Identify which cell holds the provided text, then report its (x, y) central coordinate. 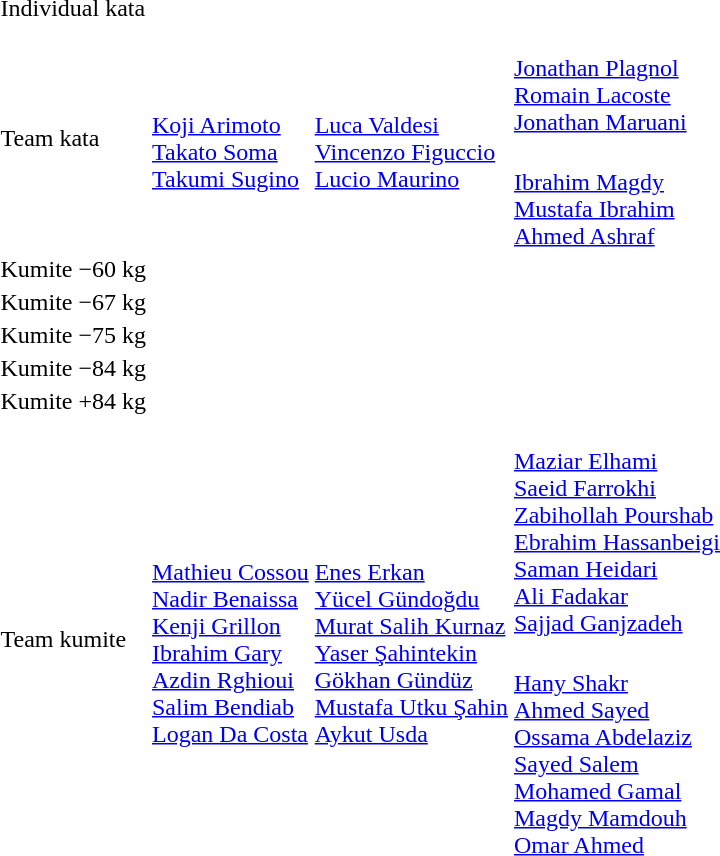
Koji ArimotoTakato SomaTakumi Sugino (231, 138)
Luca ValdesiVincenzo FiguccioLucio Maurino (411, 138)
